Pinpoint the cell where the given text exists, returning its (X, Y) midpoint coordinate. 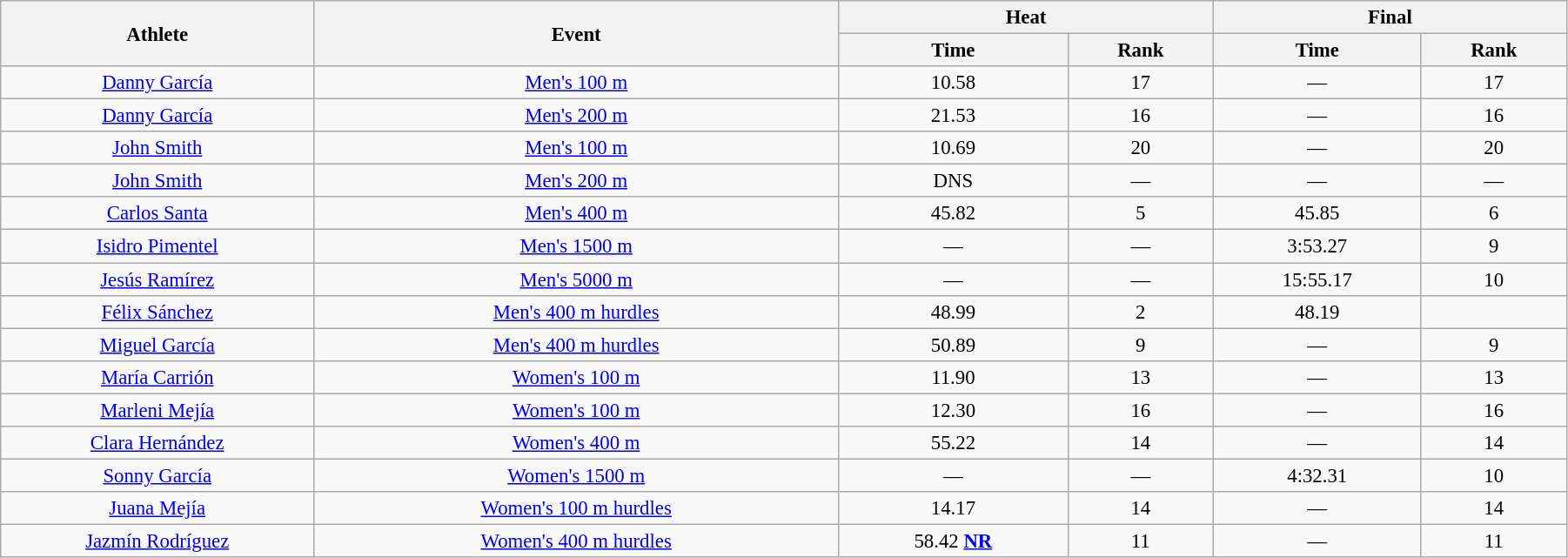
Carlos Santa (157, 213)
María Carrión (157, 377)
45.85 (1317, 213)
Final (1390, 17)
2 (1140, 312)
45.82 (954, 213)
5 (1140, 213)
Men's 5000 m (576, 279)
11.90 (954, 377)
Sonny García (157, 475)
21.53 (954, 116)
14.17 (954, 508)
6 (1493, 213)
Félix Sánchez (157, 312)
Event (576, 33)
DNS (954, 181)
Athlete (157, 33)
Women's 1500 m (576, 475)
10.58 (954, 83)
Isidro Pimentel (157, 246)
Jazmín Rodríguez (157, 541)
48.19 (1317, 312)
Women's 400 m hurdles (576, 541)
Heat (1027, 17)
Men's 400 m (576, 213)
Jesús Ramírez (157, 279)
Women's 400 m (576, 443)
Juana Mejía (157, 508)
3:53.27 (1317, 246)
Clara Hernández (157, 443)
10.69 (954, 148)
Men's 1500 m (576, 246)
48.99 (954, 312)
4:32.31 (1317, 475)
50.89 (954, 345)
15:55.17 (1317, 279)
55.22 (954, 443)
Miguel García (157, 345)
58.42 NR (954, 541)
Marleni Mejía (157, 410)
Women's 100 m hurdles (576, 508)
12.30 (954, 410)
